Locate the cell with the specified text and output its [x, y] center coordinate. 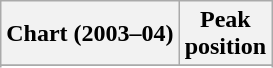
Peakposition [225, 34]
Chart (2003–04) [90, 34]
